Determine the (X, Y) coordinate at the center of the cell enclosing the given text.  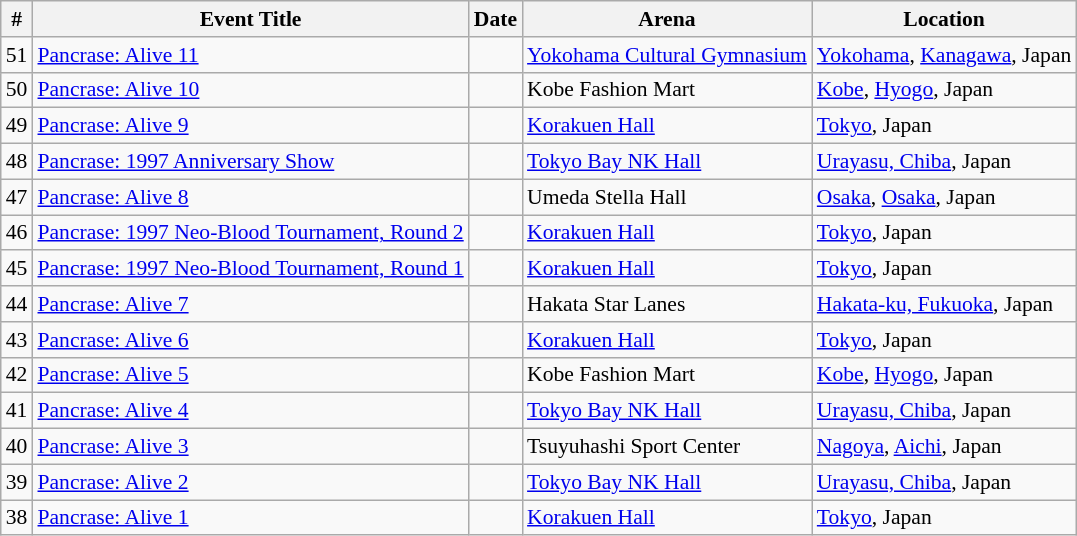
Location (944, 19)
Pancrase: Alive 3 (250, 447)
49 (17, 126)
50 (17, 90)
Tsuyuhashi Sport Center (667, 447)
Yokohama Cultural Gymnasium (667, 55)
Pancrase: Alive 2 (250, 482)
38 (17, 518)
Hakata-ku, Fukuoka, Japan (944, 304)
Arena (667, 19)
Pancrase: Alive 10 (250, 90)
42 (17, 375)
Nagoya, Aichi, Japan (944, 447)
Umeda Stella Hall (667, 197)
45 (17, 269)
46 (17, 233)
Pancrase: Alive 9 (250, 126)
48 (17, 162)
47 (17, 197)
Pancrase: Alive 7 (250, 304)
Pancrase: Alive 5 (250, 375)
39 (17, 482)
40 (17, 447)
41 (17, 411)
Pancrase: Alive 1 (250, 518)
Pancrase: Alive 6 (250, 340)
Pancrase: Alive 4 (250, 411)
Date (496, 19)
Pancrase: 1997 Neo-Blood Tournament, Round 1 (250, 269)
Pancrase: 1997 Anniversary Show (250, 162)
Event Title (250, 19)
Pancrase: Alive 8 (250, 197)
51 (17, 55)
Osaka, Osaka, Japan (944, 197)
Hakata Star Lanes (667, 304)
44 (17, 304)
Pancrase: 1997 Neo-Blood Tournament, Round 2 (250, 233)
Pancrase: Alive 11 (250, 55)
Yokohama, Kanagawa, Japan (944, 55)
43 (17, 340)
# (17, 19)
